Detect which cell encompasses the target text, then output its (X, Y) center coordinate. 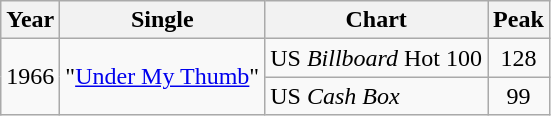
1966 (30, 77)
US Cash Box (376, 96)
"Under My Thumb" (162, 77)
Chart (376, 20)
US Billboard Hot 100 (376, 58)
Peak (519, 20)
Single (162, 20)
128 (519, 58)
99 (519, 96)
Year (30, 20)
